Capture the cell that displays the provided text and extract its (X, Y) central coordinate. 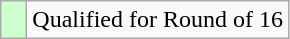
Qualified for Round of 16 (158, 20)
